Return the (X, Y) coordinate for the center point of the cell that contains the specified text.  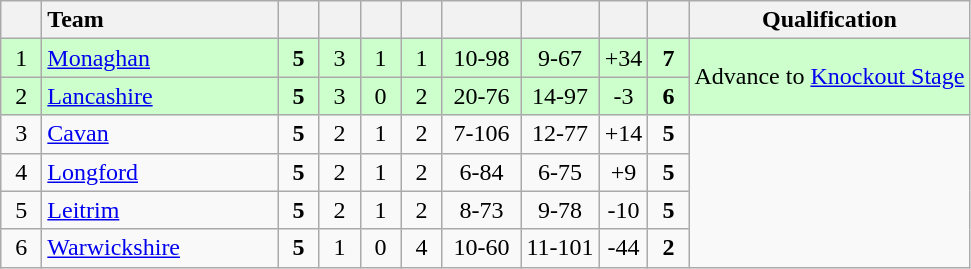
Cavan (160, 134)
Monaghan (160, 58)
12-77 (560, 134)
6-84 (482, 172)
-10 (624, 210)
Qualification (830, 20)
9-67 (560, 58)
7-106 (482, 134)
+14 (624, 134)
8-73 (482, 210)
Lancashire (160, 96)
-44 (624, 248)
10-98 (482, 58)
14-97 (560, 96)
Longford (160, 172)
7 (668, 58)
+9 (624, 172)
10-60 (482, 248)
Advance to Knockout Stage (830, 77)
Team (160, 20)
Warwickshire (160, 248)
Leitrim (160, 210)
6-75 (560, 172)
9-78 (560, 210)
+34 (624, 58)
-3 (624, 96)
11-101 (560, 248)
20-76 (482, 96)
